Identify which cell holds the provided text, then report its (x, y) central coordinate. 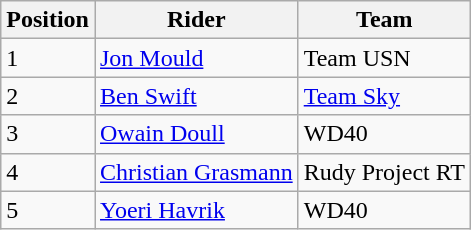
1 (48, 58)
2 (48, 96)
Team (384, 20)
Ben Swift (196, 96)
4 (48, 172)
Owain Doull (196, 134)
Rider (196, 20)
Yoeri Havrik (196, 210)
Team Sky (384, 96)
Team USN (384, 58)
Jon Mould (196, 58)
Position (48, 20)
3 (48, 134)
5 (48, 210)
Rudy Project RT (384, 172)
Christian Grasmann (196, 172)
